Extract the (x, y) coordinate from the center of the cell holding the provided text.  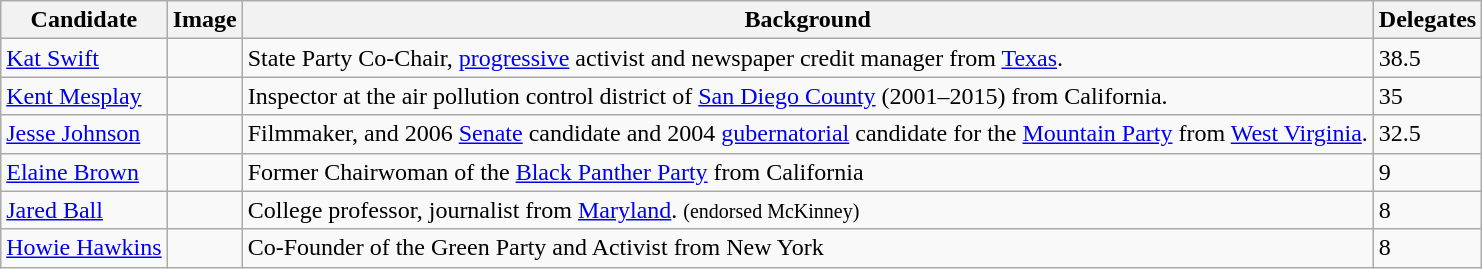
Howie Hawkins (84, 248)
Jared Ball (84, 210)
Background (808, 20)
Co-Founder of the Green Party and Activist from New York (808, 248)
38.5 (1427, 58)
Kat Swift (84, 58)
Image (204, 20)
32.5 (1427, 134)
Candidate (84, 20)
Jesse Johnson (84, 134)
Delegates (1427, 20)
Inspector at the air pollution control district of San Diego County (2001–2015) from California. (808, 96)
Kent Mesplay (84, 96)
35 (1427, 96)
9 (1427, 172)
Elaine Brown (84, 172)
College professor, journalist from Maryland. (endorsed McKinney) (808, 210)
Filmmaker, and 2006 Senate candidate and 2004 gubernatorial candidate for the Mountain Party from West Virginia. (808, 134)
Former Chairwoman of the Black Panther Party from California (808, 172)
State Party Co-Chair, progressive activist and newspaper credit manager from Texas. (808, 58)
